From the cell containing the given text, extract its center point as [X, Y] coordinate. 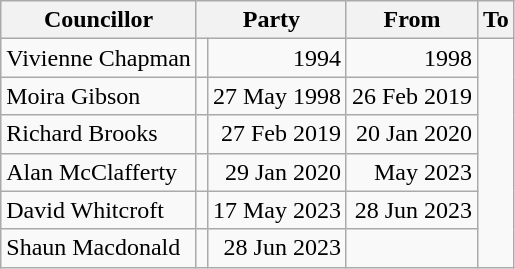
From [412, 20]
26 Feb 2019 [412, 96]
Alan McClafferty [99, 172]
Shaun Macdonald [99, 248]
27 Feb 2019 [276, 134]
May 2023 [412, 172]
1998 [412, 58]
Richard Brooks [99, 134]
17 May 2023 [276, 210]
Councillor [99, 20]
27 May 1998 [276, 96]
1994 [276, 58]
29 Jan 2020 [276, 172]
To [496, 20]
Vivienne Chapman [99, 58]
20 Jan 2020 [412, 134]
Moira Gibson [99, 96]
Party [271, 20]
David Whitcroft [99, 210]
